Identify which cell holds the provided text, then report its (x, y) central coordinate. 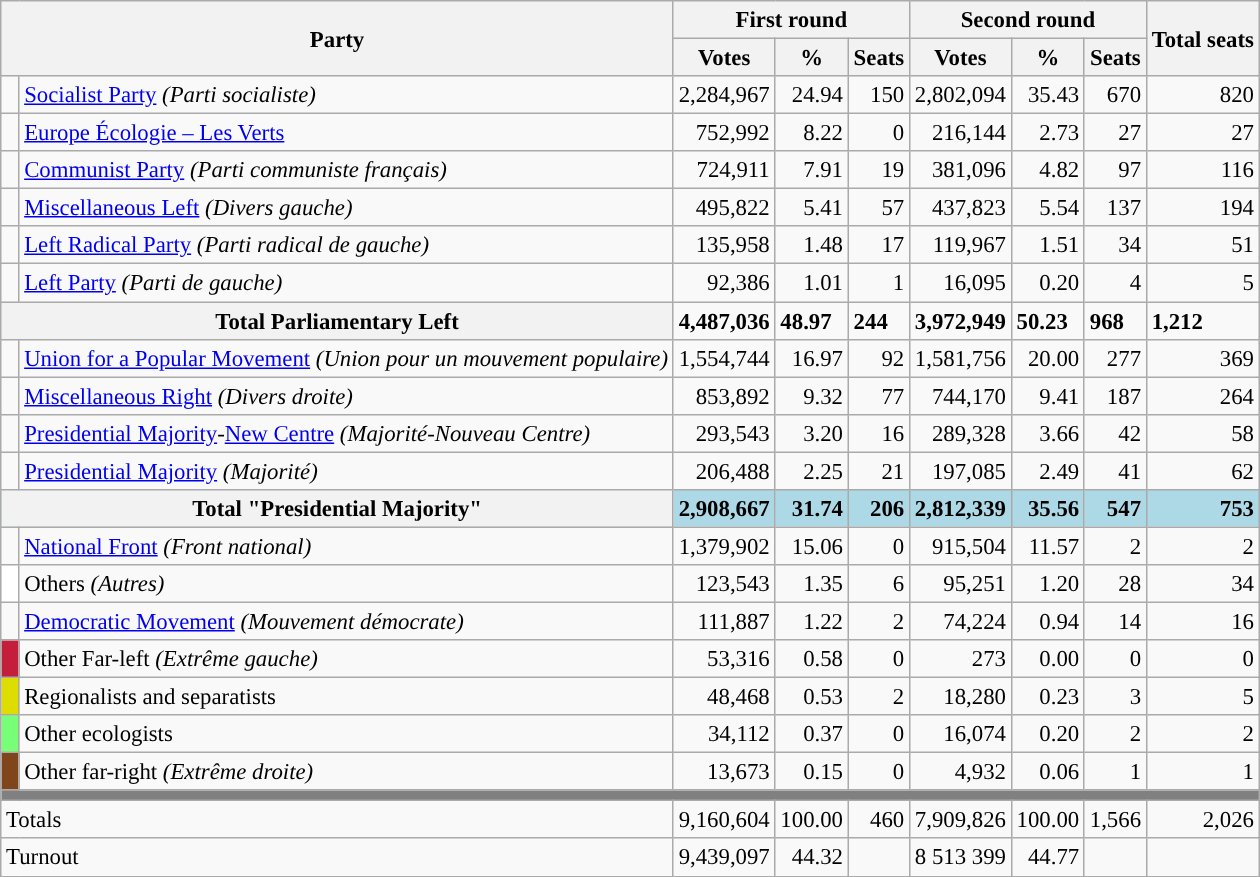
Other far-right (Extrême droite) (346, 772)
20.00 (1048, 358)
44.77 (1048, 858)
820 (1202, 95)
19 (878, 170)
3.20 (812, 433)
24.94 (812, 95)
137 (1115, 208)
9,160,604 (724, 820)
2.73 (1048, 133)
Second round (1028, 20)
15.06 (812, 546)
97 (1115, 170)
9,439,097 (724, 858)
National Front (Front national) (346, 546)
495,822 (724, 208)
2,284,967 (724, 95)
1,554,744 (724, 358)
1.51 (1048, 245)
150 (878, 95)
289,328 (961, 433)
9.41 (1048, 396)
123,543 (724, 584)
197,085 (961, 471)
44.32 (812, 858)
1.20 (1048, 584)
369 (1202, 358)
Totals (338, 820)
0.23 (1048, 697)
1,566 (1115, 820)
0.00 (1048, 659)
724,911 (724, 170)
3,972,949 (961, 321)
2.49 (1048, 471)
62 (1202, 471)
194 (1202, 208)
34,112 (724, 734)
119,967 (961, 245)
Democratic Movement (Mouvement démocrate) (346, 621)
50.23 (1048, 321)
4,932 (961, 772)
753 (1202, 509)
3.66 (1048, 433)
Europe Écologie – Les Verts (346, 133)
8.22 (812, 133)
547 (1115, 509)
Presidential Majority (Majorité) (346, 471)
2,812,339 (961, 509)
Socialist Party (Parti socialiste) (346, 95)
95,251 (961, 584)
5.41 (812, 208)
1.22 (812, 621)
Miscellaneous Right (Divers droite) (346, 396)
Other ecologists (346, 734)
16.97 (812, 358)
1,379,902 (724, 546)
293,543 (724, 433)
968 (1115, 321)
1.35 (812, 584)
21 (878, 471)
77 (878, 396)
Miscellaneous Left (Divers gauche) (346, 208)
48.97 (812, 321)
135,958 (724, 245)
6 (878, 584)
Communist Party (Parti communiste français) (346, 170)
14 (1115, 621)
206,488 (724, 471)
16,074 (961, 734)
Presidential Majority-New Centre (Majorité-Nouveau Centre) (346, 433)
7.91 (812, 170)
1.48 (812, 245)
Other Far-left (Extrême gauche) (346, 659)
Left Radical Party (Parti radical de gauche) (346, 245)
9.32 (812, 396)
18,280 (961, 697)
8 513 399 (961, 858)
216,144 (961, 133)
4.82 (1048, 170)
Others (Autres) (346, 584)
277 (1115, 358)
206 (878, 509)
264 (1202, 396)
1.01 (812, 283)
Left Party (Parti de gauche) (346, 283)
0.94 (1048, 621)
Regionalists and separatists (346, 697)
0.15 (812, 772)
0.58 (812, 659)
11.57 (1048, 546)
Total "Presidential Majority" (338, 509)
13,673 (724, 772)
Party (338, 38)
1,212 (1202, 321)
53,316 (724, 659)
2.25 (812, 471)
Total seats (1202, 38)
57 (878, 208)
0.53 (812, 697)
752,992 (724, 133)
Union for a Popular Movement (Union pour un mouvement populaire) (346, 358)
2,802,094 (961, 95)
92,386 (724, 283)
2,908,667 (724, 509)
116 (1202, 170)
670 (1115, 95)
92 (878, 358)
0.06 (1048, 772)
381,096 (961, 170)
437,823 (961, 208)
4,487,036 (724, 321)
41 (1115, 471)
31.74 (812, 509)
17 (878, 245)
111,887 (724, 621)
4 (1115, 283)
48,468 (724, 697)
460 (878, 820)
35.56 (1048, 509)
51 (1202, 245)
187 (1115, 396)
74,224 (961, 621)
244 (878, 321)
744,170 (961, 396)
35.43 (1048, 95)
42 (1115, 433)
5.54 (1048, 208)
58 (1202, 433)
0.37 (812, 734)
First round (791, 20)
853,892 (724, 396)
Turnout (338, 858)
Total Parliamentary Left (338, 321)
28 (1115, 584)
7,909,826 (961, 820)
1,581,756 (961, 358)
915,504 (961, 546)
273 (961, 659)
16,095 (961, 283)
3 (1115, 697)
2,026 (1202, 820)
